Find where the given text appears and provide that cell's center as [X, Y] coordinate. 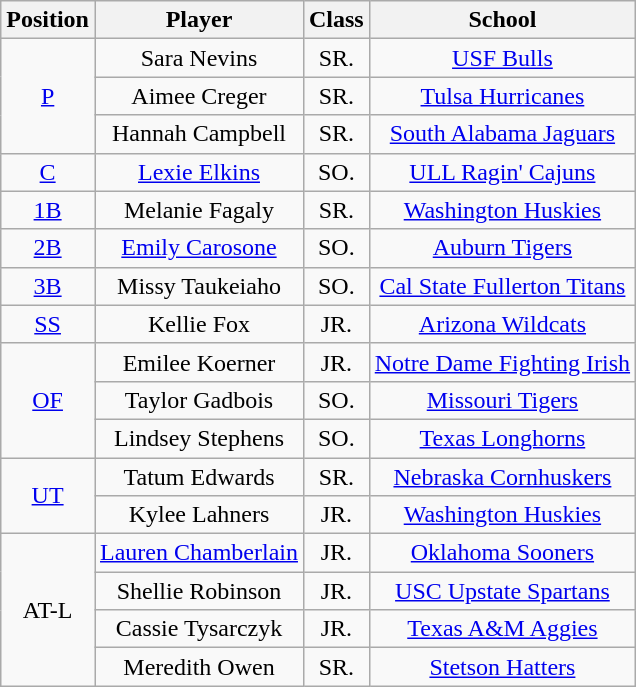
UT [48, 496]
SS [48, 324]
Player [198, 20]
Hannah Campbell [198, 134]
ULL Ragin' Cajuns [502, 172]
Auburn Tigers [502, 248]
Lauren Chamberlain [198, 553]
South Alabama Jaguars [502, 134]
Class [336, 20]
Texas A&M Aggies [502, 629]
P [48, 96]
C [48, 172]
Tulsa Hurricanes [502, 96]
Missy Taukeiaho [198, 286]
1B [48, 210]
2B [48, 248]
Missouri Tigers [502, 400]
School [502, 20]
Kellie Fox [198, 324]
Oklahoma Sooners [502, 553]
AT-L [48, 610]
Tatum Edwards [198, 477]
Cal State Fullerton Titans [502, 286]
Sara Nevins [198, 58]
Lindsey Stephens [198, 438]
Texas Longhorns [502, 438]
Notre Dame Fighting Irish [502, 362]
Cassie Tysarczyk [198, 629]
Lexie Elkins [198, 172]
Taylor Gadbois [198, 400]
Melanie Fagaly [198, 210]
Position [48, 20]
Aimee Creger [198, 96]
3B [48, 286]
Shellie Robinson [198, 591]
Stetson Hatters [502, 667]
USC Upstate Spartans [502, 591]
USF Bulls [502, 58]
Nebraska Cornhuskers [502, 477]
Kylee Lahners [198, 515]
Emilee Koerner [198, 362]
Emily Carosone [198, 248]
OF [48, 400]
Arizona Wildcats [502, 324]
Meredith Owen [198, 667]
